Pinpoint the cell where the given text exists, returning its (x, y) midpoint coordinate. 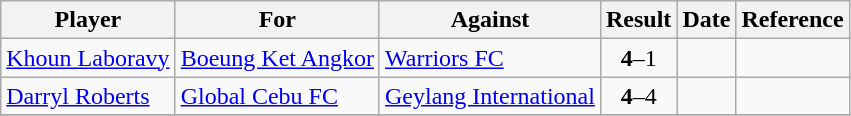
Reference (792, 20)
Player (88, 20)
Khoun Laboravy (88, 58)
4–1 (638, 58)
Geylang International (490, 96)
For (277, 20)
Warriors FC (490, 58)
Against (490, 20)
Date (706, 20)
Boeung Ket Angkor (277, 58)
Darryl Roberts (88, 96)
Global Cebu FC (277, 96)
4–4 (638, 96)
Result (638, 20)
